Search for the cell housing the specified text and yield its (X, Y) center coordinate. 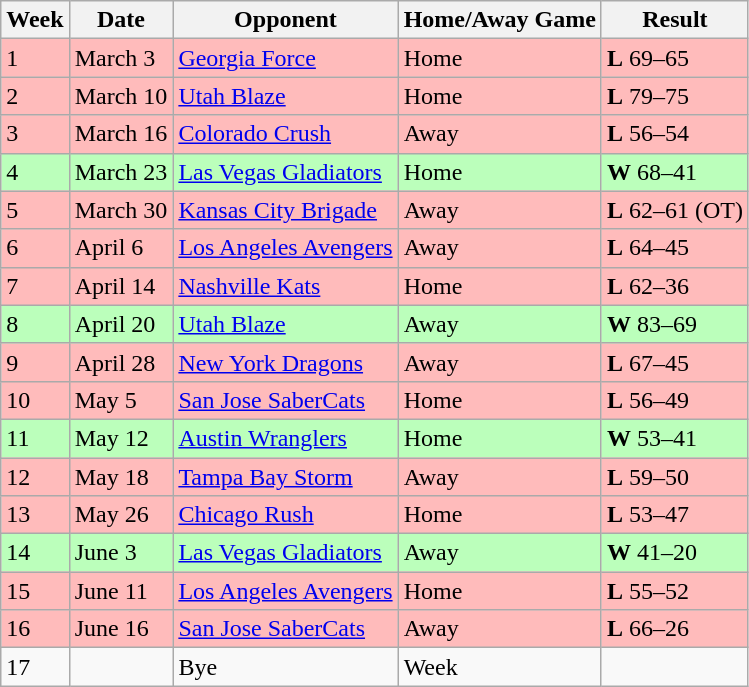
5 (35, 210)
15 (35, 591)
L 67–45 (674, 362)
W 83–69 (674, 324)
13 (35, 515)
8 (35, 324)
March 10 (121, 96)
L 69–65 (674, 58)
Colorado Crush (286, 134)
14 (35, 553)
March 3 (121, 58)
New York Dragons (286, 362)
17 (35, 667)
Georgia Force (286, 58)
L 64–45 (674, 248)
16 (35, 629)
Austin Wranglers (286, 438)
Result (674, 20)
April 20 (121, 324)
1 (35, 58)
L 55–52 (674, 591)
11 (35, 438)
3 (35, 134)
June 11 (121, 591)
Nashville Kats (286, 286)
10 (35, 400)
May 18 (121, 477)
Kansas City Brigade (286, 210)
7 (35, 286)
L 62–36 (674, 286)
April 6 (121, 248)
9 (35, 362)
March 30 (121, 210)
W 53–41 (674, 438)
June 16 (121, 629)
L 53–47 (674, 515)
June 3 (121, 553)
L 62–61 (OT) (674, 210)
Opponent (286, 20)
Date (121, 20)
L 59–50 (674, 477)
W 41–20 (674, 553)
L 56–49 (674, 400)
May 12 (121, 438)
April 28 (121, 362)
W 68–41 (674, 172)
March 16 (121, 134)
May 5 (121, 400)
May 26 (121, 515)
L 56–54 (674, 134)
4 (35, 172)
Chicago Rush (286, 515)
March 23 (121, 172)
Tampa Bay Storm (286, 477)
12 (35, 477)
6 (35, 248)
L 66–26 (674, 629)
April 14 (121, 286)
2 (35, 96)
Bye (286, 667)
L 79–75 (674, 96)
Home/Away Game (500, 20)
